Output the [X, Y] coordinate of the center of the cell containing the given text.  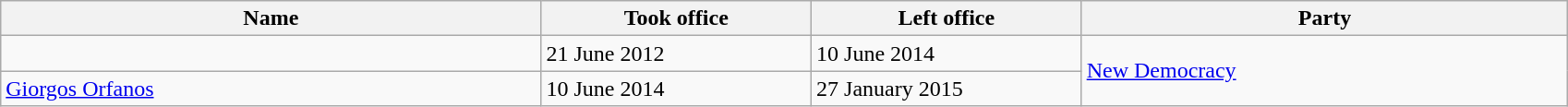
Left office [947, 18]
Giorgos Orfanos [271, 89]
21 June 2012 [676, 53]
27 January 2015 [947, 89]
New Democracy [1324, 71]
Name [271, 18]
Party [1324, 18]
Took office [676, 18]
